Detect which cell encompasses the target text, then output its [X, Y] center coordinate. 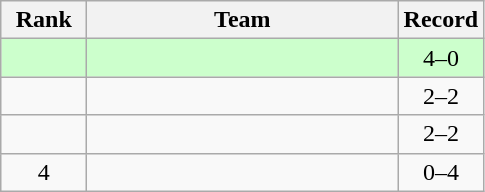
Rank [44, 20]
Record [441, 20]
4–0 [441, 58]
4 [44, 172]
Team [242, 20]
0–4 [441, 172]
